From the cell containing the given text, extract its center point as [x, y] coordinate. 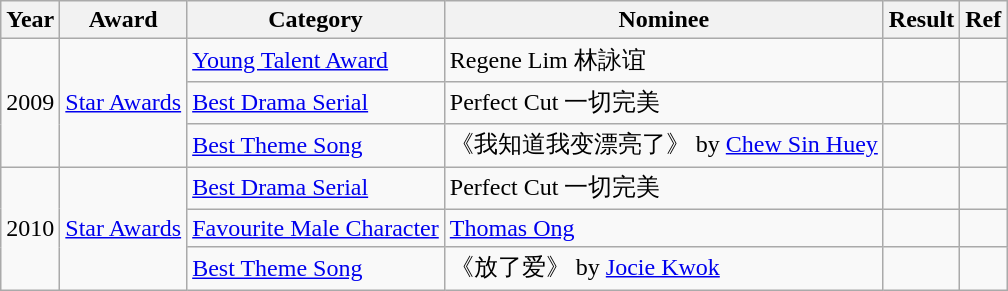
Result [921, 20]
Ref [984, 20]
Young Talent Award [316, 60]
Thomas Ong [664, 228]
Nominee [664, 20]
《放了爱》 by Jocie Kwok [664, 268]
Favourite Male Character [316, 228]
Year [30, 20]
2009 [30, 103]
《我知道我变漂亮了》 by Chew Sin Huey [664, 146]
Category [316, 20]
Award [124, 20]
Regene Lim 林詠谊 [664, 60]
2010 [30, 228]
